Return the (x, y) coordinate for the center point of the cell that contains the specified text.  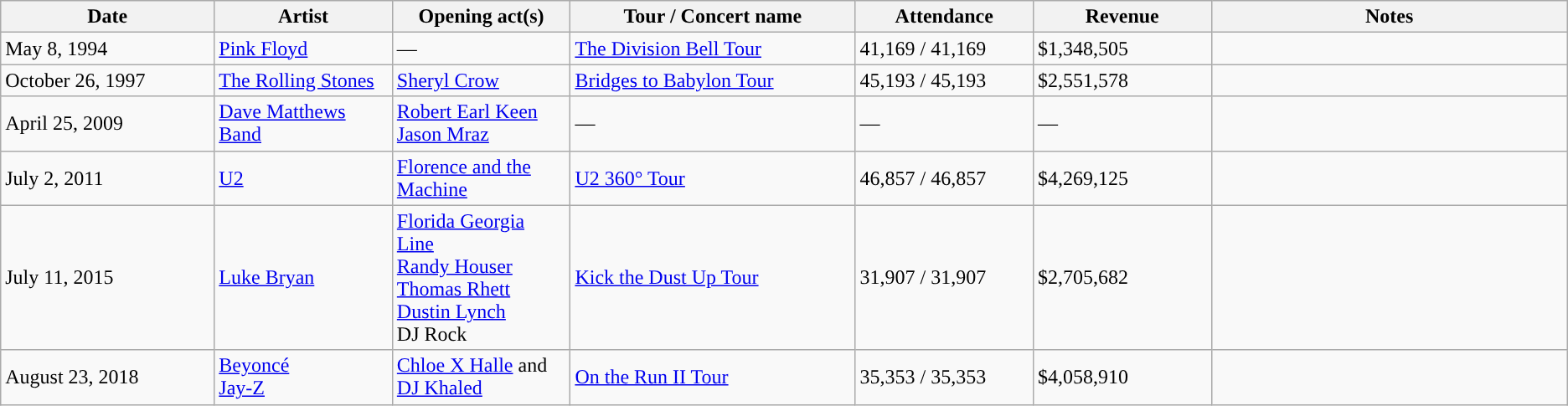
Artist (303, 17)
April 25, 2009 (107, 124)
August 23, 2018 (107, 377)
31,907 / 31,907 (945, 278)
Kick the Dust Up Tour (713, 278)
July 11, 2015 (107, 278)
Attendance (945, 17)
Sheryl Crow (481, 80)
Bridges to Babylon Tour (713, 80)
On the Run II Tour (713, 377)
Revenue (1122, 17)
Dave Matthews Band (303, 124)
45,193 / 45,193 (945, 80)
$1,348,505 (1122, 49)
Chloe X Halle and DJ Khaled (481, 377)
Notes (1389, 17)
$2,705,682 (1122, 278)
U2 (303, 177)
Florence and the Machine (481, 177)
$4,058,910 (1122, 377)
Pink Floyd (303, 49)
$2,551,578 (1122, 80)
July 2, 2011 (107, 177)
$4,269,125 (1122, 177)
46,857 / 46,857 (945, 177)
Florida Georgia LineRandy HouserThomas RhettDustin LynchDJ Rock (481, 278)
U2 360° Tour (713, 177)
May 8, 1994 (107, 49)
Date (107, 17)
41,169 / 41,169 (945, 49)
The Rolling Stones (303, 80)
Tour / Concert name (713, 17)
October 26, 1997 (107, 80)
The Division Bell Tour (713, 49)
Robert Earl KeenJason Mraz (481, 124)
35,353 / 35,353 (945, 377)
Luke Bryan (303, 278)
Opening act(s) (481, 17)
BeyoncéJay-Z (303, 377)
